For the text-containing cell, return its midpoint in [X, Y] coordinate format. 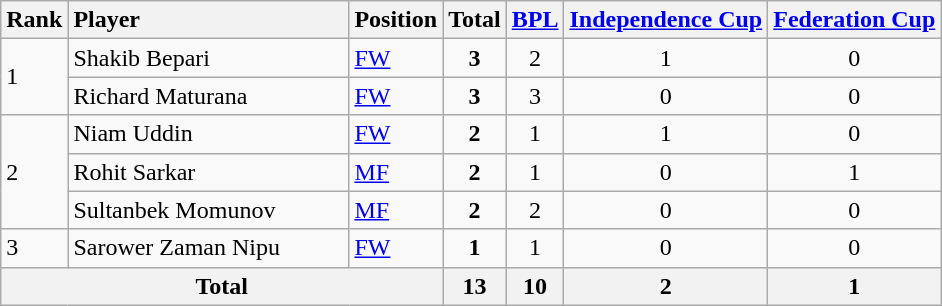
Sarower Zaman Nipu [208, 248]
13 [475, 286]
Independence Cup [666, 20]
Federation Cup [854, 20]
Sultanbek Momunov [208, 210]
Rohit Sarkar [208, 172]
Player [208, 20]
BPL [535, 20]
Niam Uddin [208, 134]
Rank [34, 20]
Position [396, 20]
Shakib Bepari [208, 58]
10 [535, 286]
Richard Maturana [208, 96]
